Return the (X, Y) coordinate for the center point of the cell that contains the specified text.  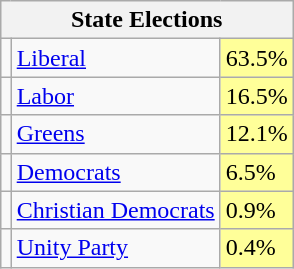
16.5% (256, 96)
0.4% (256, 248)
Labor (116, 96)
Greens (116, 134)
12.1% (256, 134)
63.5% (256, 58)
Democrats (116, 172)
State Elections (146, 20)
Unity Party (116, 248)
6.5% (256, 172)
Liberal (116, 58)
Christian Democrats (116, 210)
0.9% (256, 210)
